Detect which cell encompasses the target text, then output its [X, Y] center coordinate. 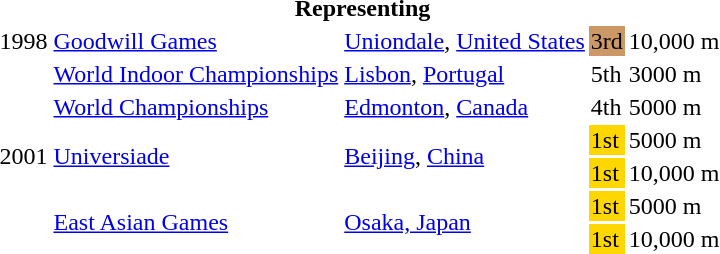
Lisbon, Portugal [465, 74]
Edmonton, Canada [465, 107]
Beijing, China [465, 156]
4th [606, 107]
World Championships [196, 107]
Uniondale, United States [465, 41]
East Asian Games [196, 222]
Goodwill Games [196, 41]
Osaka, Japan [465, 222]
World Indoor Championships [196, 74]
3rd [606, 41]
Universiade [196, 156]
5th [606, 74]
